Extract the (X, Y) coordinate from the center of the cell holding the provided text.  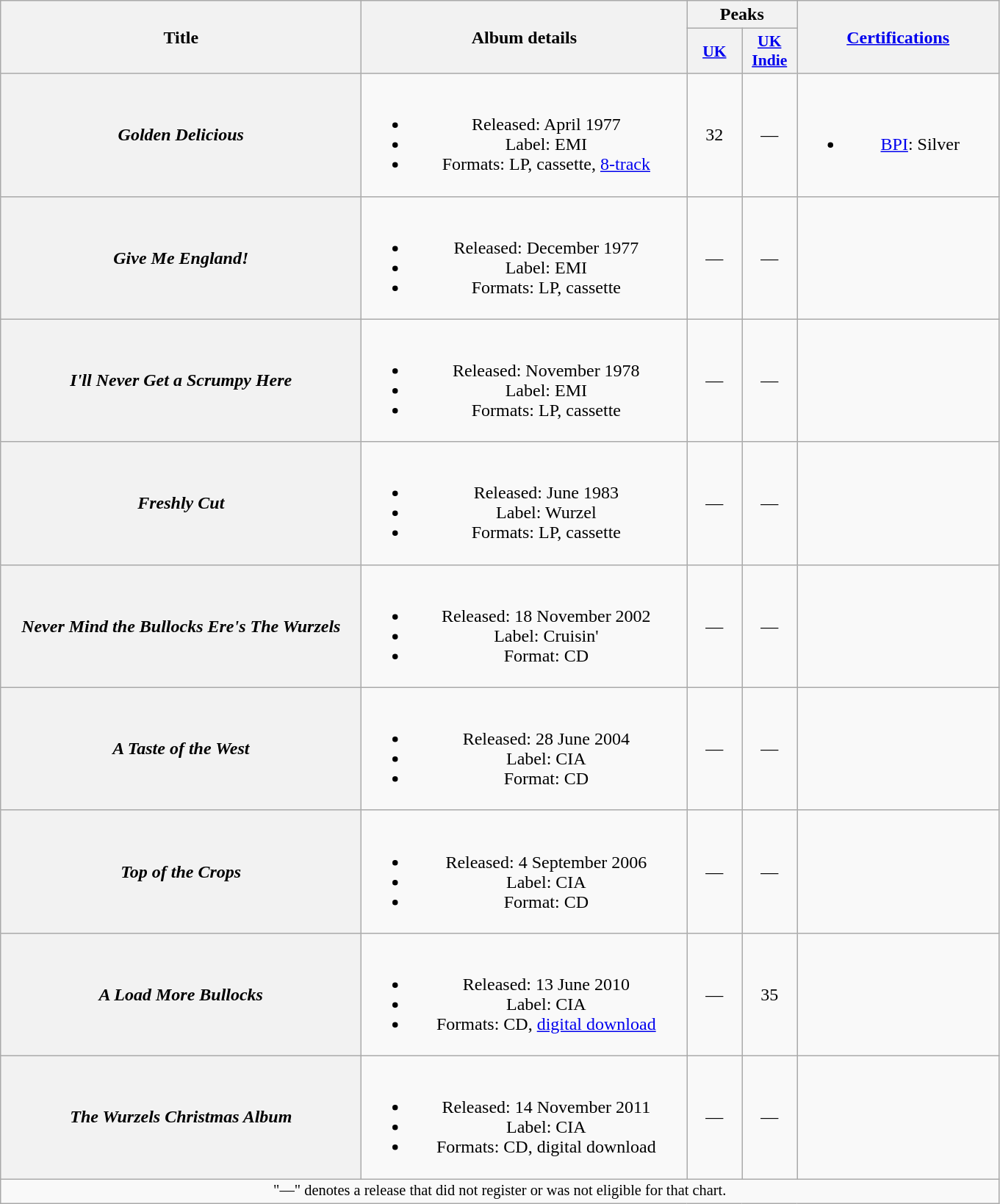
Released: 13 June 2010Label: CIAFormats: CD, digital download (525, 994)
A Taste of the West (181, 748)
Title (181, 37)
Released: November 1978Label: EMIFormats: LP, cassette (525, 381)
Released: 28 June 2004Label: CIAFormat: CD (525, 748)
Released: June 1983Label: WurzelFormats: LP, cassette (525, 503)
I'll Never Get a Scrumpy Here (181, 381)
35 (770, 994)
Released: 14 November 2011Label: CIAFormats: CD, digital download (525, 1117)
The Wurzels Christmas Album (181, 1117)
Certifications (898, 37)
Golden Delicious (181, 135)
Give Me England! (181, 257)
Top of the Crops (181, 872)
UKIndie (770, 51)
32 (714, 135)
Released: 4 September 2006Label: CIAFormat: CD (525, 872)
Released: December 1977Label: EMIFormats: LP, cassette (525, 257)
A Load More Bullocks (181, 994)
Released: April 1977Label: EMIFormats: LP, cassette, 8-track (525, 135)
Never Mind the Bullocks Ere's The Wurzels (181, 626)
"—" denotes a release that did not register or was not eligible for that chart. (500, 1192)
Album details (525, 37)
Peaks (742, 15)
UK (714, 51)
Released: 18 November 2002Label: Cruisin'Format: CD (525, 626)
Freshly Cut (181, 503)
BPI: Silver (898, 135)
